Determine the [x, y] coordinate at the center of the cell enclosing the given text.  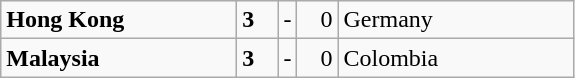
Colombia [456, 58]
Hong Kong [119, 20]
Germany [456, 20]
Malaysia [119, 58]
